For the text-containing cell, return its midpoint in (x, y) coordinate format. 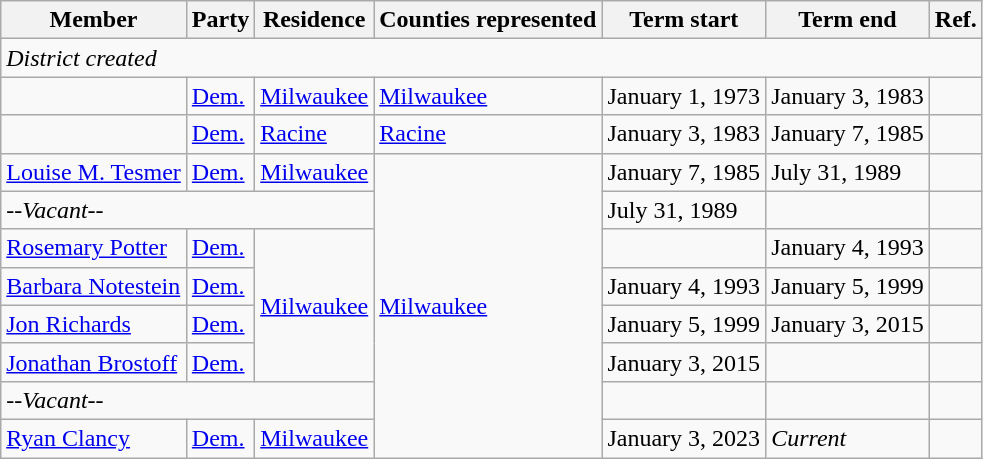
Residence (314, 20)
Ryan Clancy (94, 438)
District created (492, 58)
Jonathan Brostoff (94, 362)
Term start (684, 20)
January 3, 2023 (684, 438)
Ref. (956, 20)
January 1, 1973 (684, 96)
Party (220, 20)
Barbara Notestein (94, 286)
Term end (848, 20)
Jon Richards (94, 324)
Rosemary Potter (94, 248)
Louise M. Tesmer (94, 172)
Member (94, 20)
Current (848, 438)
Counties represented (488, 20)
